Pinpoint the cell where the given text exists, returning its (x, y) midpoint coordinate. 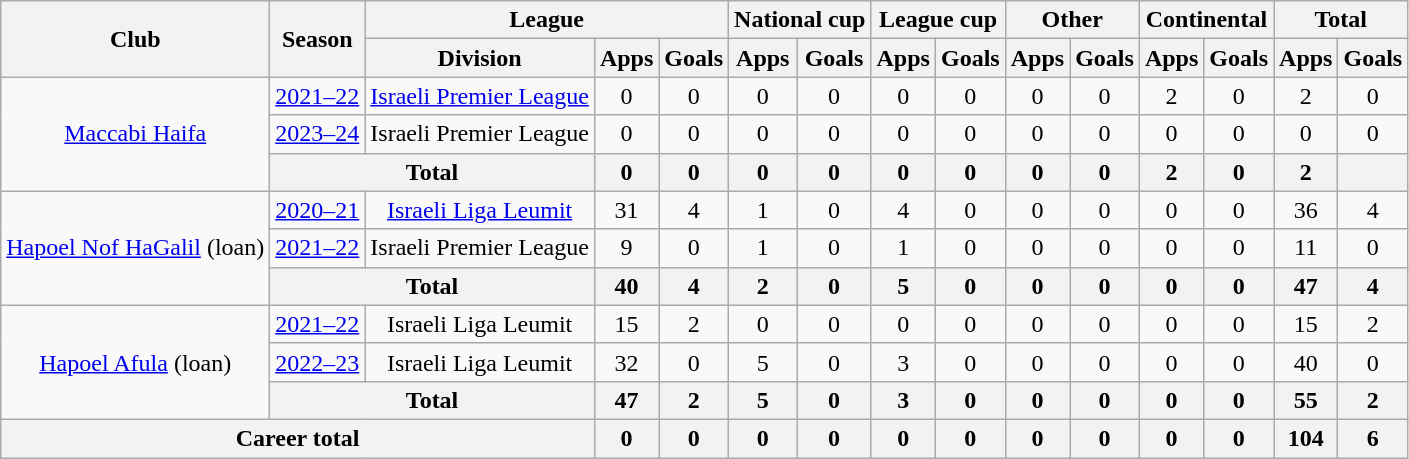
Season (318, 39)
31 (626, 210)
6 (1373, 438)
Other (1072, 20)
Hapoel Afula (loan) (136, 362)
2022–23 (318, 362)
Maccabi Haifa (136, 134)
9 (626, 248)
32 (626, 362)
Division (480, 58)
Career total (298, 438)
55 (1306, 400)
Continental (1206, 20)
36 (1306, 210)
National cup (800, 20)
104 (1306, 438)
League (547, 20)
League cup (938, 20)
Club (136, 39)
2023–24 (318, 134)
11 (1306, 248)
Hapoel Nof HaGalil (loan) (136, 248)
2020–21 (318, 210)
